Output the [x, y] coordinate of the center of the cell containing the given text.  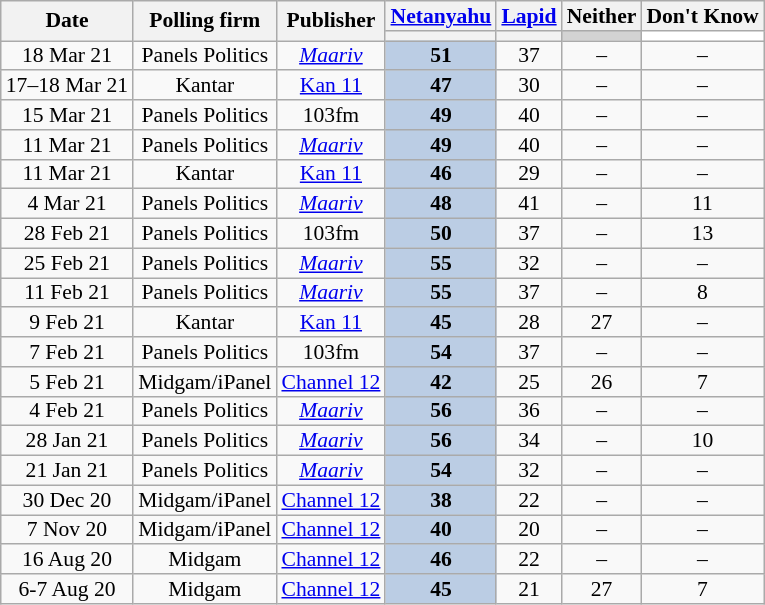
28 Jan 21 [67, 441]
Date [67, 21]
26 [602, 382]
25 [528, 382]
42 [440, 382]
28 [528, 323]
18 Mar 21 [67, 56]
41 [528, 204]
30 Dec 20 [67, 500]
10 [702, 441]
34 [528, 441]
48 [440, 204]
11 [702, 204]
7 Nov 20 [67, 530]
21 [528, 589]
Netanyahu [440, 16]
5 Feb 21 [67, 382]
Neither [602, 16]
6-7 Aug 20 [67, 589]
51 [440, 56]
50 [440, 234]
16 Aug 20 [67, 560]
11 Feb 21 [67, 293]
21 Jan 21 [67, 471]
25 Feb 21 [67, 263]
30 [528, 86]
7 Feb 21 [67, 352]
17–18 Mar 21 [67, 86]
4 Feb 21 [67, 411]
Don't Know [702, 16]
38 [440, 500]
4 Mar 21 [67, 204]
28 Feb 21 [67, 234]
29 [528, 174]
Lapid [528, 16]
47 [440, 86]
15 Mar 21 [67, 115]
9 Feb 21 [67, 323]
13 [702, 234]
36 [528, 411]
Polling firm [204, 21]
20 [528, 530]
8 [702, 293]
Publisher [330, 21]
